For the text-containing cell, return its midpoint in [x, y] coordinate format. 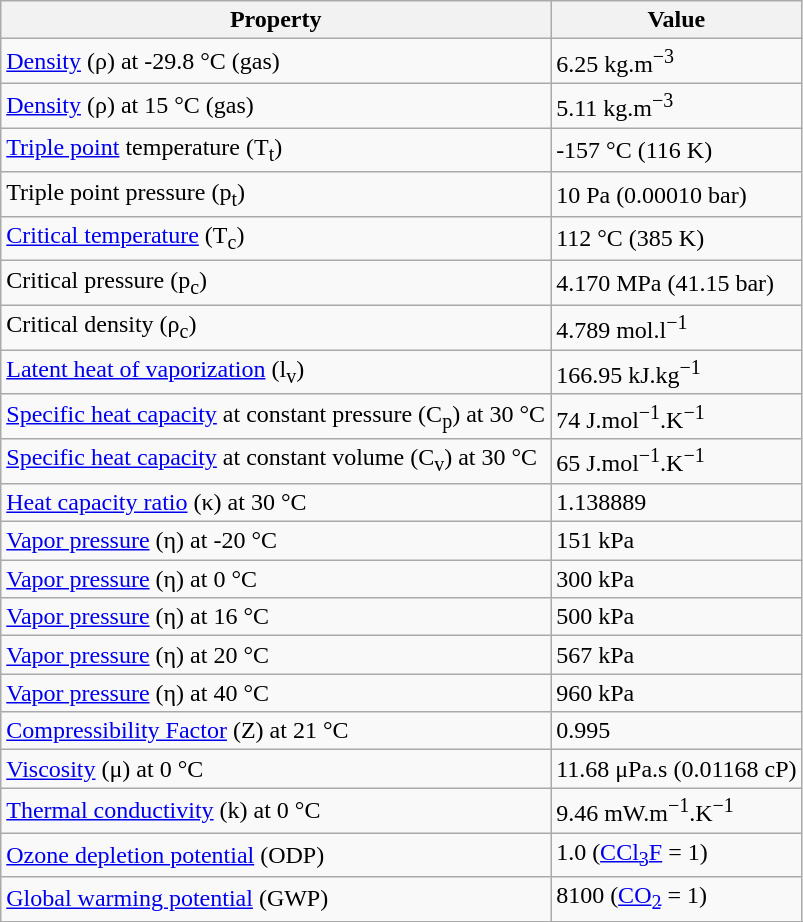
74 J.mol−1.K−1 [676, 416]
Vapor pressure (η) at 0 °C [276, 579]
151 kPa [676, 541]
Vapor pressure (η) at -20 °C [276, 541]
300 kPa [676, 579]
Vapor pressure (η) at 20 °C [276, 655]
Value [676, 20]
Ozone depletion potential (ODP) [276, 855]
Vapor pressure (η) at 40 °C [276, 693]
Critical temperature (Tc) [276, 239]
Triple point temperature (Tt) [276, 150]
500 kPa [676, 617]
1.138889 [676, 503]
166.95 kJ.kg−1 [676, 372]
10 Pa (0.00010 bar) [676, 194]
960 kPa [676, 693]
65 J.mol−1.K−1 [676, 462]
Density (ρ) at 15 °C (gas) [276, 106]
8100 (CO2 = 1) [676, 899]
Viscosity (μ) at 0 °C [276, 769]
-157 °C (116 K) [676, 150]
1.0 (CCl3F = 1) [676, 855]
112 °C (385 K) [676, 239]
0.995 [676, 731]
4.170 MPa (41.15 bar) [676, 283]
567 kPa [676, 655]
Specific heat capacity at constant pressure (Cp) at 30 °C [276, 416]
Thermal conductivity (k) at 0 °C [276, 810]
Triple point pressure (pt) [276, 194]
11.68 μPa.s (0.01168 cP) [676, 769]
Global warming potential (GWP) [276, 899]
9.46 mW.m−1.K−1 [676, 810]
Vapor pressure (η) at 16 °C [276, 617]
Heat capacity ratio (κ) at 30 °C [276, 503]
Latent heat of vaporization (lv) [276, 372]
Critical density (ρc) [276, 328]
Compressibility Factor (Z) at 21 °C [276, 731]
Specific heat capacity at constant volume (Cv) at 30 °C [276, 462]
Density (ρ) at -29.8 °C (gas) [276, 62]
5.11 kg.m−3 [676, 106]
4.789 mol.l−1 [676, 328]
Property [276, 20]
Critical pressure (pc) [276, 283]
6.25 kg.m−3 [676, 62]
